Identify which cell holds the provided text, then report its (x, y) central coordinate. 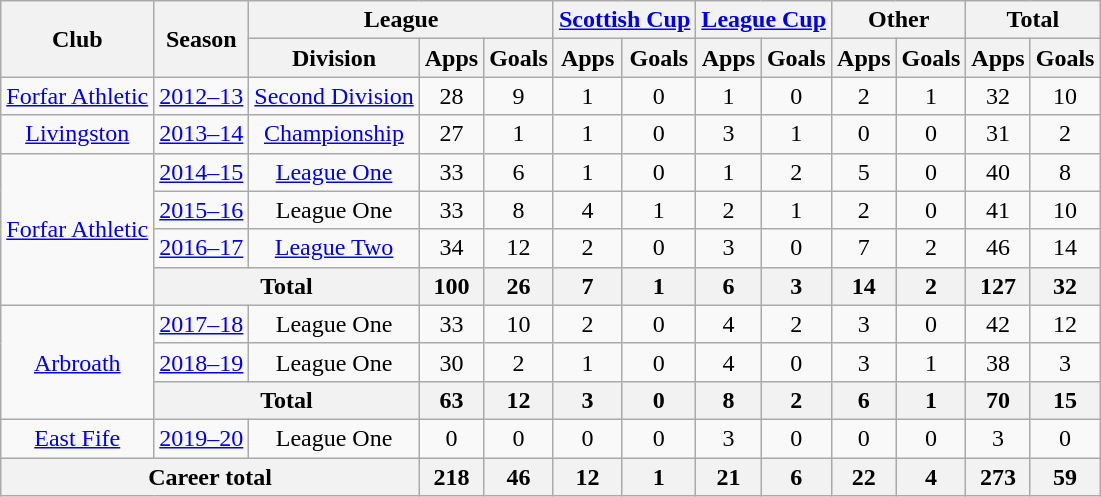
127 (998, 286)
Career total (210, 477)
28 (451, 96)
League (402, 20)
273 (998, 477)
2014–15 (202, 172)
63 (451, 400)
70 (998, 400)
5 (864, 172)
30 (451, 362)
Arbroath (78, 362)
40 (998, 172)
42 (998, 324)
2012–13 (202, 96)
League Two (334, 248)
Scottish Cup (624, 20)
34 (451, 248)
15 (1065, 400)
2018–19 (202, 362)
59 (1065, 477)
2017–18 (202, 324)
38 (998, 362)
100 (451, 286)
East Fife (78, 438)
Other (899, 20)
31 (998, 134)
26 (519, 286)
9 (519, 96)
Livingston (78, 134)
Club (78, 39)
2019–20 (202, 438)
Championship (334, 134)
27 (451, 134)
Season (202, 39)
2015–16 (202, 210)
League Cup (764, 20)
Second Division (334, 96)
218 (451, 477)
21 (728, 477)
Division (334, 58)
41 (998, 210)
2016–17 (202, 248)
22 (864, 477)
2013–14 (202, 134)
